Pinpoint the cell where the given text exists, returning its (x, y) midpoint coordinate. 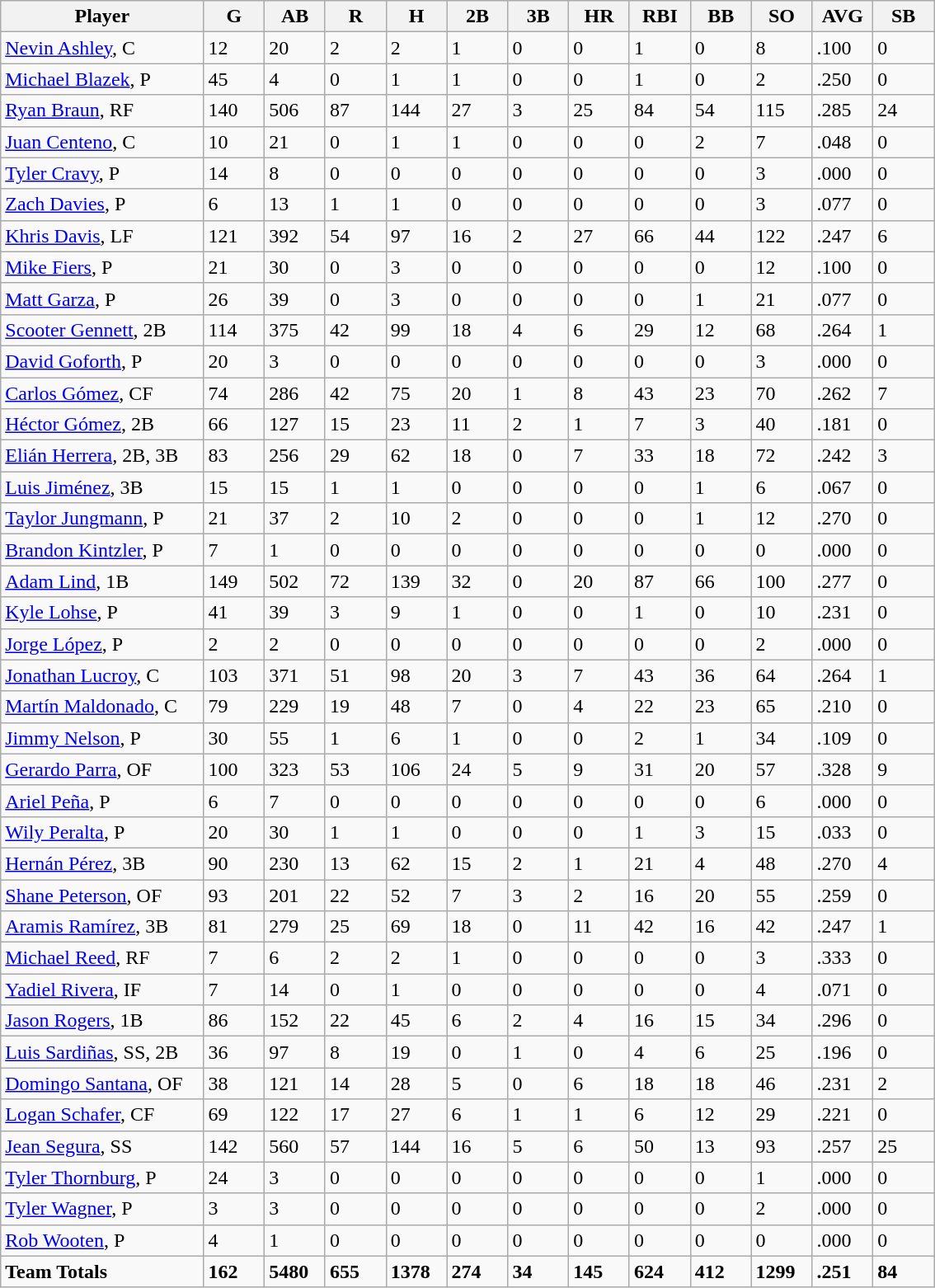
5480 (295, 1272)
32 (477, 581)
Adam Lind, 1B (102, 581)
1378 (416, 1272)
274 (477, 1272)
Player (102, 16)
Wily Peralta, P (102, 832)
SO (782, 16)
286 (295, 393)
.109 (843, 738)
Tyler Wagner, P (102, 1209)
79 (234, 707)
81 (234, 927)
152 (295, 1021)
115 (782, 110)
.242 (843, 456)
323 (295, 769)
17 (355, 1115)
139 (416, 581)
Carlos Gómez, CF (102, 393)
201 (295, 895)
Jason Rogers, 1B (102, 1021)
Yadiel Rivera, IF (102, 990)
Tyler Cravy, P (102, 173)
Jimmy Nelson, P (102, 738)
Mike Fiers, P (102, 267)
70 (782, 393)
40 (782, 425)
Jorge López, P (102, 644)
28 (416, 1084)
Luis Jiménez, 3B (102, 487)
.333 (843, 958)
.067 (843, 487)
145 (599, 1272)
HR (599, 16)
Martín Maldonado, C (102, 707)
Matt Garza, P (102, 298)
103 (234, 675)
.328 (843, 769)
99 (416, 330)
65 (782, 707)
.257 (843, 1146)
.296 (843, 1021)
Luis Sardiñas, SS, 2B (102, 1052)
229 (295, 707)
Hernán Pérez, 3B (102, 863)
Scooter Gennett, 2B (102, 330)
31 (660, 769)
90 (234, 863)
560 (295, 1146)
Jean Segura, SS (102, 1146)
53 (355, 769)
G (234, 16)
Team Totals (102, 1272)
Logan Schafer, CF (102, 1115)
38 (234, 1084)
2B (477, 16)
114 (234, 330)
64 (782, 675)
33 (660, 456)
Khris Davis, LF (102, 236)
Aramis Ramírez, 3B (102, 927)
1299 (782, 1272)
Taylor Jungmann, P (102, 519)
127 (295, 425)
37 (295, 519)
Ariel Peña, P (102, 801)
Kyle Lohse, P (102, 613)
Elián Herrera, 2B, 3B (102, 456)
106 (416, 769)
46 (782, 1084)
.181 (843, 425)
.251 (843, 1272)
.285 (843, 110)
142 (234, 1146)
162 (234, 1272)
Ryan Braun, RF (102, 110)
51 (355, 675)
Brandon Kintzler, P (102, 550)
Juan Centeno, C (102, 142)
SB (904, 16)
Michael Reed, RF (102, 958)
Gerardo Parra, OF (102, 769)
Jonathan Lucroy, C (102, 675)
74 (234, 393)
Michael Blazek, P (102, 79)
75 (416, 393)
BB (721, 16)
David Goforth, P (102, 361)
412 (721, 1272)
279 (295, 927)
140 (234, 110)
44 (721, 236)
Shane Peterson, OF (102, 895)
41 (234, 613)
256 (295, 456)
Domingo Santana, OF (102, 1084)
AB (295, 16)
RBI (660, 16)
.262 (843, 393)
Tyler Thornburg, P (102, 1178)
98 (416, 675)
86 (234, 1021)
230 (295, 863)
50 (660, 1146)
149 (234, 581)
3B (538, 16)
Nevin Ashley, C (102, 48)
375 (295, 330)
.250 (843, 79)
624 (660, 1272)
.033 (843, 832)
.071 (843, 990)
68 (782, 330)
506 (295, 110)
Rob Wooten, P (102, 1240)
83 (234, 456)
655 (355, 1272)
R (355, 16)
.048 (843, 142)
H (416, 16)
.259 (843, 895)
Héctor Gómez, 2B (102, 425)
.221 (843, 1115)
26 (234, 298)
.277 (843, 581)
52 (416, 895)
.210 (843, 707)
371 (295, 675)
AVG (843, 16)
392 (295, 236)
.196 (843, 1052)
502 (295, 581)
Zach Davies, P (102, 204)
